Find where the given text appears and provide that cell's center as (x, y) coordinate. 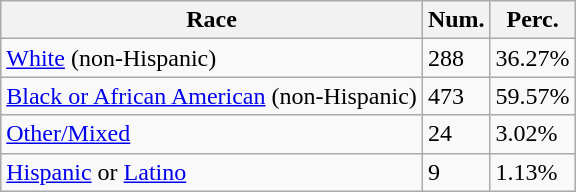
Race (212, 20)
Perc. (532, 20)
9 (456, 172)
3.02% (532, 134)
Hispanic or Latino (212, 172)
36.27% (532, 58)
White (non-Hispanic) (212, 58)
473 (456, 96)
Black or African American (non-Hispanic) (212, 96)
24 (456, 134)
Num. (456, 20)
Other/Mixed (212, 134)
1.13% (532, 172)
288 (456, 58)
59.57% (532, 96)
